Return the [x, y] coordinate for the center point of the cell that contains the specified text.  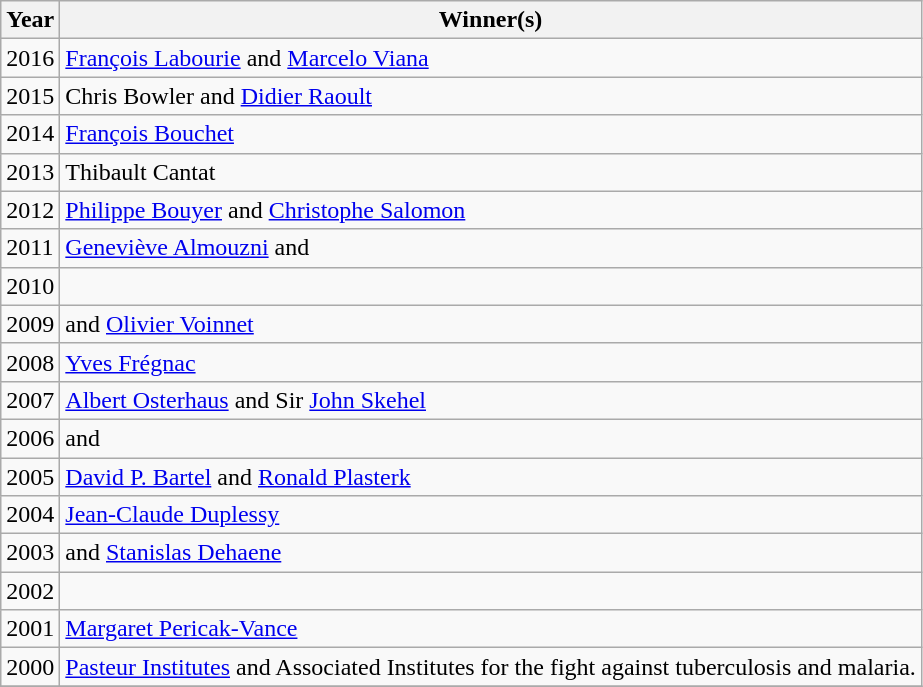
2000 [30, 667]
2013 [30, 172]
2005 [30, 477]
Year [30, 20]
Pasteur Institutes and Associated Institutes for the fight against tuberculosis and malaria. [491, 667]
2015 [30, 96]
2010 [30, 286]
2002 [30, 591]
Chris Bowler and Didier Raoult [491, 96]
2012 [30, 210]
2009 [30, 324]
and [491, 438]
2011 [30, 248]
Jean-Claude Duplessy [491, 515]
Thibault Cantat [491, 172]
2006 [30, 438]
Margaret Pericak-Vance [491, 629]
Philippe Bouyer and Christophe Salomon [491, 210]
David P. Bartel and Ronald Plasterk [491, 477]
and Stanislas Dehaene [491, 553]
2004 [30, 515]
François Labourie and Marcelo Viana [491, 58]
2016 [30, 58]
2008 [30, 362]
Winner(s) [491, 20]
2014 [30, 134]
2007 [30, 400]
Geneviève Almouzni and [491, 248]
François Bouchet [491, 134]
and Olivier Voinnet [491, 324]
Yves Frégnac [491, 362]
2003 [30, 553]
2001 [30, 629]
Albert Osterhaus and Sir John Skehel [491, 400]
